Identify which cell holds the provided text, then report its [X, Y] central coordinate. 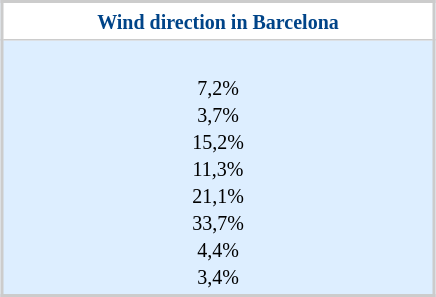
7,2% 3,7% 15,2% 11,3% 21,1% 33,7% 4,4% 3,4% [218, 168]
Wind direction in Barcelona [218, 22]
